From the cell containing the given text, extract its center point as (X, Y) coordinate. 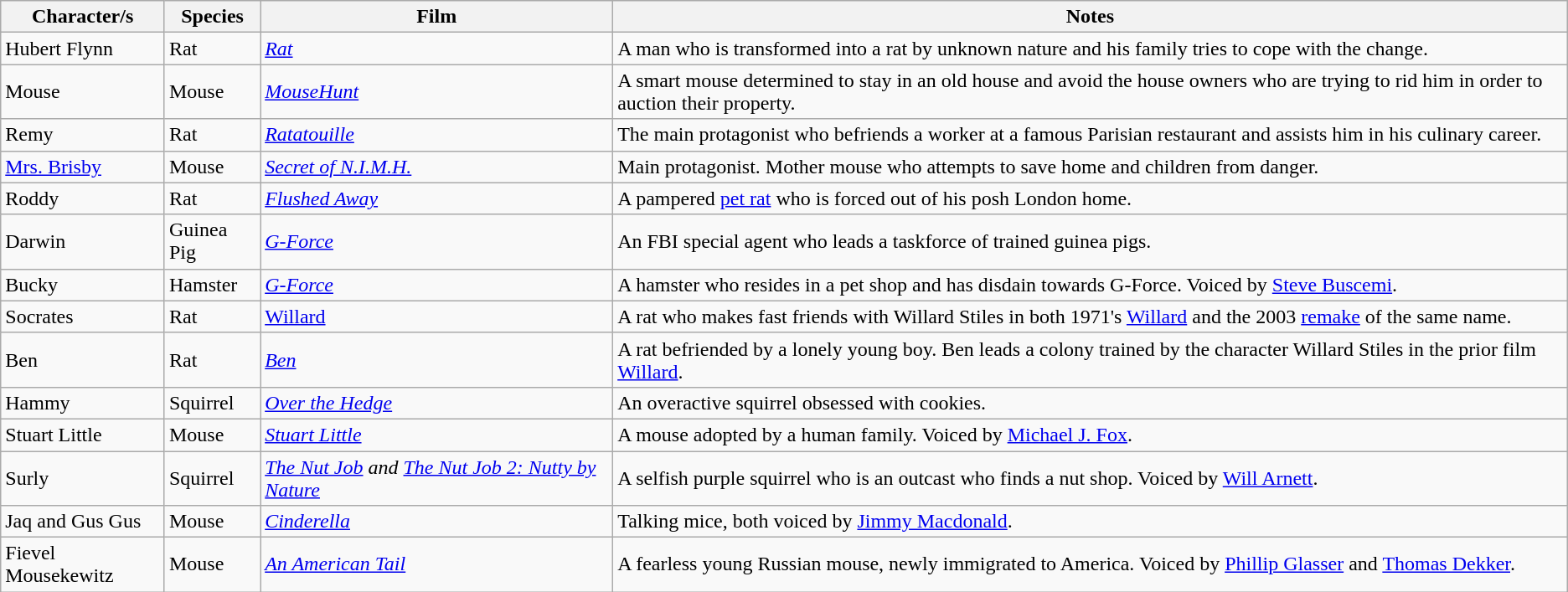
Species (212, 17)
A rat befriended by a lonely young boy. Ben leads a colony trained by the character Willard Stiles in the prior film Willard. (1091, 360)
A fearless young Russian mouse, newly immigrated to America. Voiced by Phillip Glasser and Thomas Dekker. (1091, 564)
Bucky (83, 285)
Flushed Away (437, 198)
Over the Hedge (437, 403)
Surly (83, 477)
Roddy (83, 198)
Talking mice, both voiced by Jimmy Macdonald. (1091, 522)
A rat who makes fast friends with Willard Stiles in both 1971's Willard and the 2003 remake of the same name. (1091, 317)
Mrs. Brisby (83, 167)
Main protagonist. Mother mouse who attempts to save home and children from danger. (1091, 167)
An American Tail (437, 564)
Film (437, 17)
Notes (1091, 17)
Character/s (83, 17)
Ratatouille (437, 135)
Hubert Flynn (83, 49)
Remy (83, 135)
A man who is transformed into a rat by unknown nature and his family tries to cope with the change. (1091, 49)
Darwin (83, 241)
Guinea Pig (212, 241)
Cinderella (437, 522)
A hamster who resides in a pet shop and has disdain towards G-Force. Voiced by Steve Buscemi. (1091, 285)
Secret of N.I.M.H. (437, 167)
Socrates (83, 317)
A mouse adopted by a human family. Voiced by Michael J. Fox. (1091, 435)
An FBI special agent who leads a taskforce of trained guinea pigs. (1091, 241)
Jaq and Gus Gus (83, 522)
Willard (437, 317)
Hamster (212, 285)
Hammy (83, 403)
A pampered pet rat who is forced out of his posh London home. (1091, 198)
The main protagonist who befriends a worker at a famous Parisian restaurant and assists him in his culinary career. (1091, 135)
An overactive squirrel obsessed with cookies. (1091, 403)
The Nut Job and The Nut Job 2: Nutty by Nature (437, 477)
A smart mouse determined to stay in an old house and avoid the house owners who are trying to rid him in order to auction their property. (1091, 92)
Fievel Mousekewitz (83, 564)
A selfish purple squirrel who is an outcast who finds a nut shop. Voiced by Will Arnett. (1091, 477)
MouseHunt (437, 92)
